Return the (x, y) coordinate for the center point of the cell that contains the specified text.  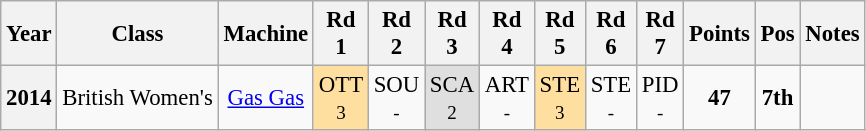
Year (29, 34)
STE3 (560, 98)
Rd4 (506, 34)
Rd2 (396, 34)
2014 (29, 98)
7th (778, 98)
Pos (778, 34)
Gas Gas (266, 98)
British Women's (138, 98)
Points (720, 34)
Rd5 (560, 34)
OTT3 (340, 98)
Rd6 (610, 34)
Machine (266, 34)
STE- (610, 98)
Notes (832, 34)
Rd7 (660, 34)
ART- (506, 98)
SOU- (396, 98)
SCA2 (452, 98)
47 (720, 98)
Rd1 (340, 34)
Rd3 (452, 34)
PID- (660, 98)
Class (138, 34)
